Search for the cell housing the specified text and yield its (x, y) center coordinate. 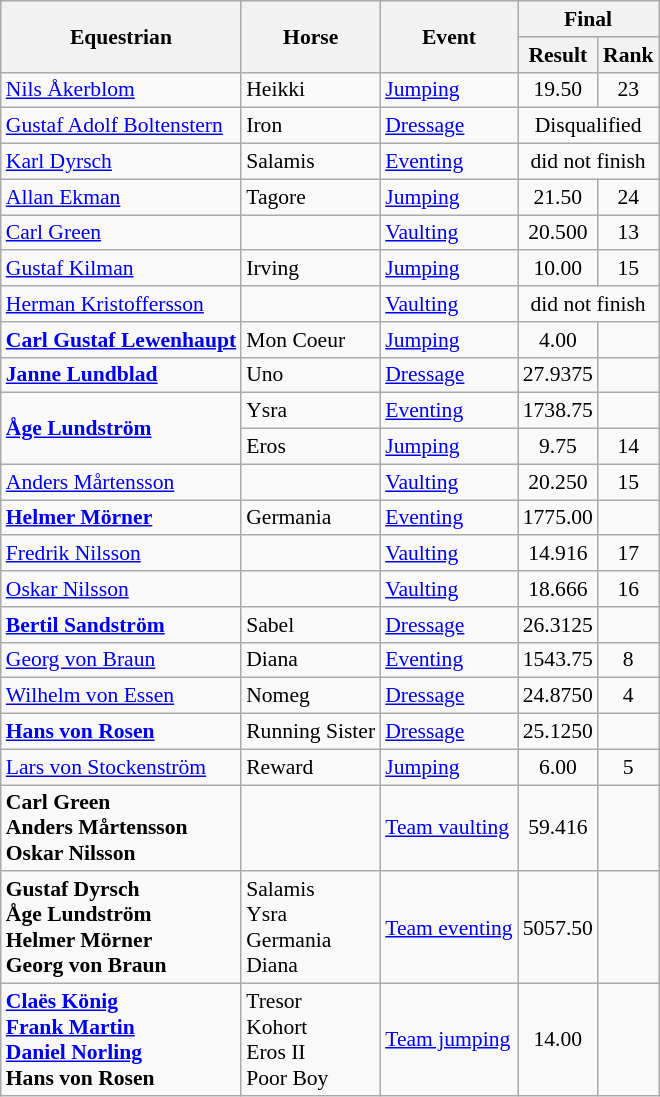
Team vaulting (448, 828)
Ysra (310, 411)
16 (628, 589)
Bertil Sandström (121, 625)
Running Sister (310, 732)
Nomeg (310, 696)
Equestrian (121, 36)
Gustaf Adolf Boltenstern (121, 126)
Salamis (310, 162)
Allan Ekman (121, 197)
Oskar Nilsson (121, 589)
4 (628, 696)
Helmer Mörner (121, 518)
1543.75 (558, 660)
Wilhelm von Essen (121, 696)
Uno (310, 375)
13 (628, 233)
Heikki (310, 90)
Karl Dyrsch (121, 162)
21.50 (558, 197)
Hans von Rosen (121, 732)
10.00 (558, 269)
Gustaf Kilman (121, 269)
Reward (310, 767)
9.75 (558, 447)
Tagore (310, 197)
19.50 (558, 90)
14 (628, 447)
Herman Kristoffersson (121, 304)
Final (588, 19)
Tresor Kohort Eros II Poor Boy (310, 1040)
Anders Mårtensson (121, 482)
Team jumping (448, 1040)
Carl Gustaf Lewenhaupt (121, 340)
Lars von Stockenström (121, 767)
14.00 (558, 1040)
Result (558, 55)
59.416 (558, 828)
Mon Coeur (310, 340)
Fredrik Nilsson (121, 554)
Salamis Ysra Germania Diana (310, 928)
1738.75 (558, 411)
Team eventing (448, 928)
Åge Lundström (121, 428)
Janne Lundblad (121, 375)
Germania (310, 518)
5057.50 (558, 928)
Disqualified (588, 126)
6.00 (558, 767)
20.250 (558, 482)
20.500 (558, 233)
Iron (310, 126)
Claës König Frank Martin Daniel Norling Hans von Rosen (121, 1040)
27.9375 (558, 375)
Horse (310, 36)
Carl Green Anders Mårtensson Oskar Nilsson (121, 828)
Event (448, 36)
Nils Åkerblom (121, 90)
24 (628, 197)
24.8750 (558, 696)
5 (628, 767)
1775.00 (558, 518)
8 (628, 660)
17 (628, 554)
25.1250 (558, 732)
4.00 (558, 340)
26.3125 (558, 625)
Carl Green (121, 233)
18.666 (558, 589)
Irving (310, 269)
Rank (628, 55)
23 (628, 90)
Sabel (310, 625)
Eros (310, 447)
Gustaf Dyrsch Åge Lundström Helmer Mörner Georg von Braun (121, 928)
Diana (310, 660)
14.916 (558, 554)
Georg von Braun (121, 660)
